Pinpoint the cell where the given text exists, returning its (x, y) midpoint coordinate. 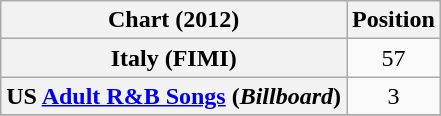
57 (394, 58)
US Adult R&B Songs (Billboard) (174, 96)
3 (394, 96)
Position (394, 20)
Chart (2012) (174, 20)
Italy (FIMI) (174, 58)
